Scan for the cell matching the given text and deliver its (X, Y) coordinate at center. 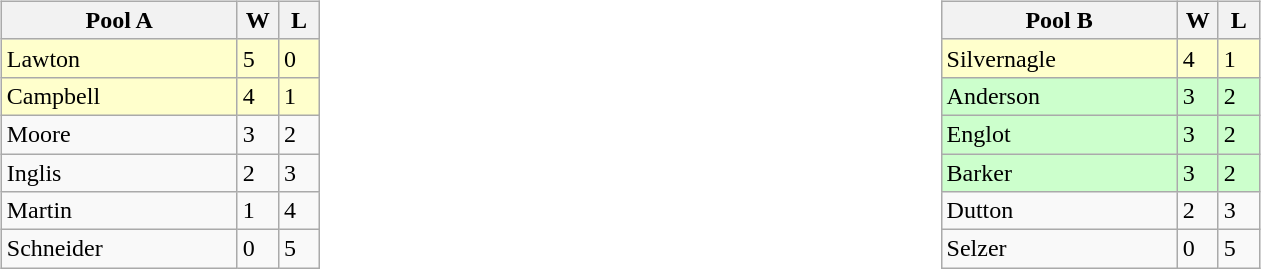
Silvernagle (1059, 58)
Anderson (1059, 96)
Campbell (119, 96)
Martin (119, 211)
Pool A (119, 20)
Inglis (119, 173)
Moore (119, 134)
Schneider (119, 249)
Englot (1059, 134)
Lawton (119, 58)
Selzer (1059, 249)
Dutton (1059, 211)
Pool B (1059, 20)
Barker (1059, 173)
